For the text-containing cell, return its midpoint in [X, Y] coordinate format. 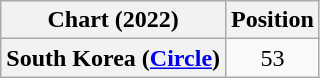
Position [273, 20]
Chart (2022) [114, 20]
53 [273, 58]
South Korea (Circle) [114, 58]
